Determine the (X, Y) coordinate at the center of the cell enclosing the given text.  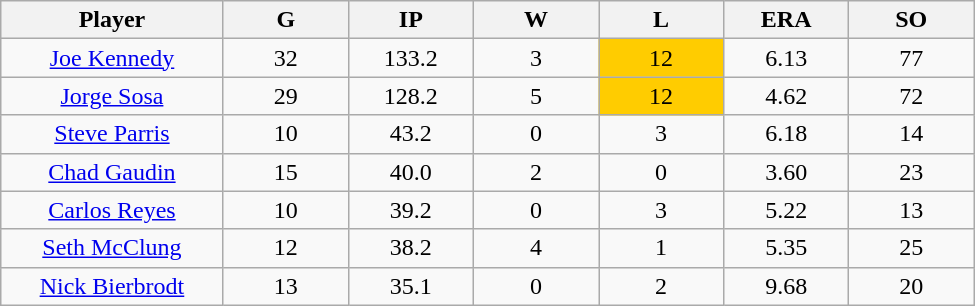
32 (286, 58)
W (536, 20)
5.35 (786, 248)
9.68 (786, 286)
23 (912, 172)
6.18 (786, 134)
5.22 (786, 210)
14 (912, 134)
L (660, 20)
Chad Gaudin (112, 172)
15 (286, 172)
Player (112, 20)
Jorge Sosa (112, 96)
SO (912, 20)
4 (536, 248)
39.2 (410, 210)
133.2 (410, 58)
Steve Parris (112, 134)
77 (912, 58)
G (286, 20)
38.2 (410, 248)
ERA (786, 20)
35.1 (410, 286)
20 (912, 286)
Carlos Reyes (112, 210)
72 (912, 96)
29 (286, 96)
Joe Kennedy (112, 58)
6.13 (786, 58)
1 (660, 248)
4.62 (786, 96)
40.0 (410, 172)
5 (536, 96)
43.2 (410, 134)
Nick Bierbrodt (112, 286)
Seth McClung (112, 248)
3.60 (786, 172)
25 (912, 248)
IP (410, 20)
128.2 (410, 96)
